Output the (x, y) coordinate of the center of the cell containing the given text.  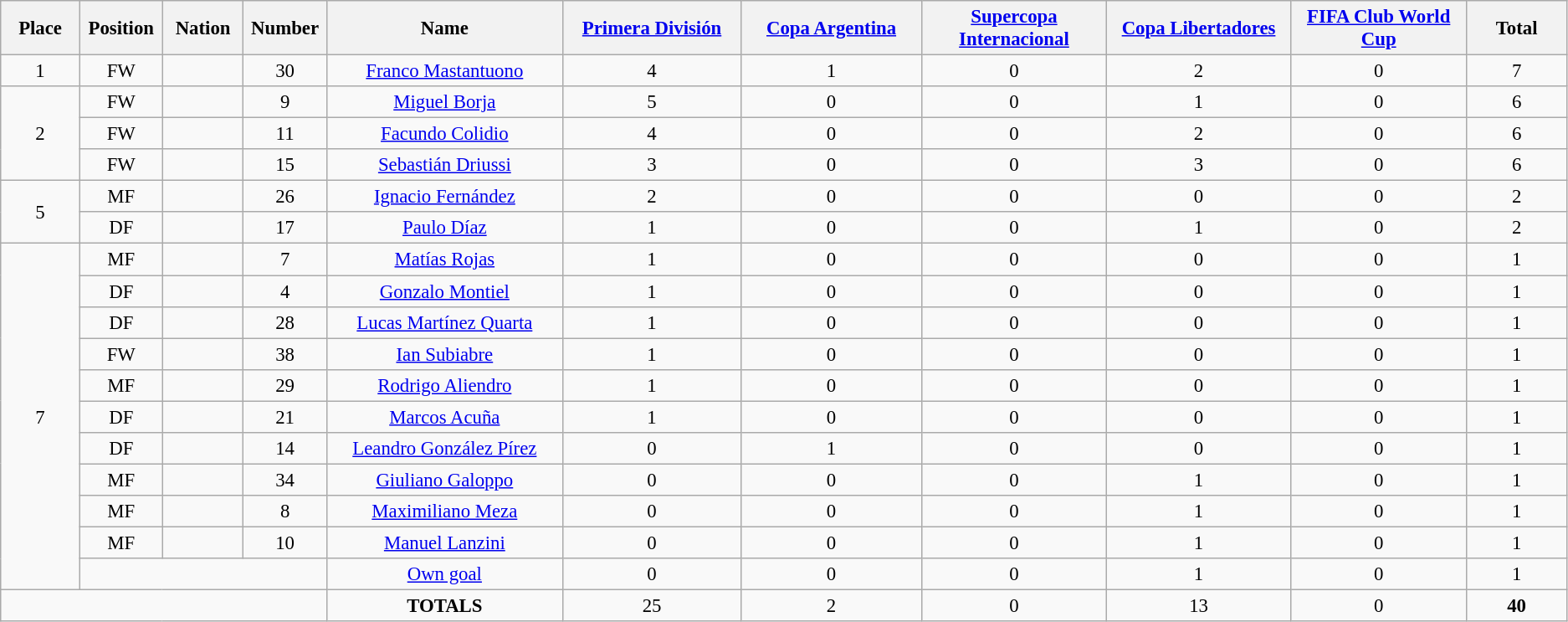
Maximiliano Meza (444, 511)
28 (284, 322)
Copa Libertadores (1198, 28)
Ian Subiabre (444, 354)
Rodrigo Aliendro (444, 385)
29 (284, 385)
Nation (202, 28)
Total (1517, 28)
Number (284, 28)
34 (284, 480)
Leandro González Pírez (444, 449)
14 (284, 449)
38 (284, 354)
Facundo Colidio (444, 134)
Lucas Martínez Quarta (444, 322)
Paulo Díaz (444, 229)
21 (284, 417)
10 (284, 542)
TOTALS (444, 606)
Matías Rojas (444, 260)
Position (120, 28)
Giuliano Galoppo (444, 480)
Own goal (444, 574)
Name (444, 28)
30 (284, 71)
26 (284, 197)
11 (284, 134)
40 (1517, 606)
Franco Mastantuono (444, 71)
Manuel Lanzini (444, 542)
15 (284, 165)
FIFA Club World Cup (1379, 28)
Marcos Acuña (444, 417)
Copa Argentina (832, 28)
Supercopa Internacional (1014, 28)
Ignacio Fernández (444, 197)
Gonzalo Montiel (444, 291)
Primera División (651, 28)
13 (1198, 606)
8 (284, 511)
9 (284, 102)
Sebastián Driussi (444, 165)
Place (40, 28)
Miguel Borja (444, 102)
17 (284, 229)
25 (651, 606)
